Capture the cell that displays the provided text and extract its [X, Y] central coordinate. 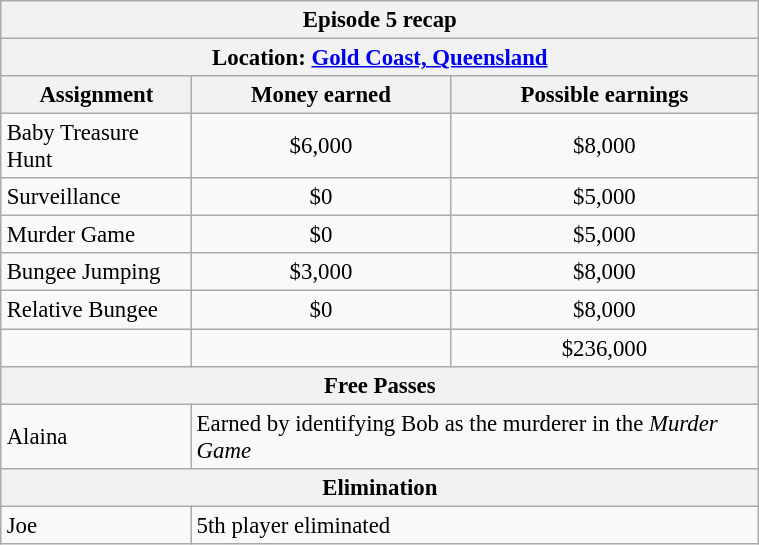
Baby Treasure Hunt [96, 146]
$6,000 [320, 146]
Episode 5 recap [380, 20]
$236,000 [605, 347]
Joe [96, 525]
Bungee Jumping [96, 272]
Relative Bungee [96, 310]
Alaina [96, 436]
Money earned [320, 95]
Earned by identifying Bob as the murderer in the Murder Game [474, 436]
Free Passes [380, 385]
Surveillance [96, 197]
Elimination [380, 487]
Possible earnings [605, 95]
Murder Game [96, 235]
Assignment [96, 95]
$3,000 [320, 272]
Location: Gold Coast, Queensland [380, 57]
5th player eliminated [474, 525]
